Search for the cell housing the specified text and yield its [X, Y] center coordinate. 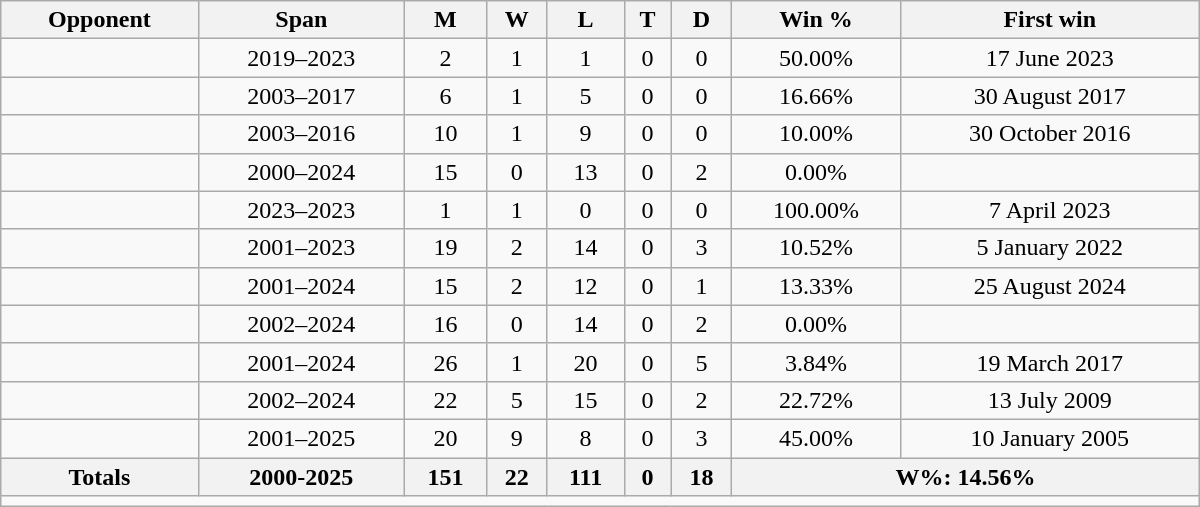
19 March 2017 [1050, 362]
2023–2023 [302, 210]
16 [446, 324]
13 July 2009 [1050, 400]
T [648, 20]
50.00% [816, 58]
L [586, 20]
2000–2024 [302, 172]
Opponent [100, 20]
2003–2016 [302, 134]
16.66% [816, 96]
25 August 2024 [1050, 286]
22.72% [816, 400]
19 [446, 248]
10.52% [816, 248]
30 October 2016 [1050, 134]
2019–2023 [302, 58]
8 [586, 438]
6 [446, 96]
151 [446, 477]
Win % [816, 20]
3.84% [816, 362]
2001–2023 [302, 248]
10 January 2005 [1050, 438]
W [516, 20]
2000-2025 [302, 477]
100.00% [816, 210]
45.00% [816, 438]
18 [702, 477]
12 [586, 286]
13 [586, 172]
5 January 2022 [1050, 248]
D [702, 20]
2003–2017 [302, 96]
M [446, 20]
26 [446, 362]
First win [1050, 20]
13.33% [816, 286]
7 April 2023 [1050, 210]
W%: 14.56% [966, 477]
17 June 2023 [1050, 58]
Totals [100, 477]
10.00% [816, 134]
Span [302, 20]
30 August 2017 [1050, 96]
10 [446, 134]
111 [586, 477]
2001–2025 [302, 438]
